Pinpoint the cell where the given text exists, returning its (X, Y) midpoint coordinate. 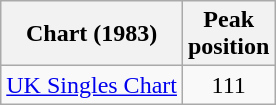
111 (228, 85)
Peakposition (228, 34)
UK Singles Chart (92, 85)
Chart (1983) (92, 34)
